Detect which cell encompasses the target text, then output its [X, Y] center coordinate. 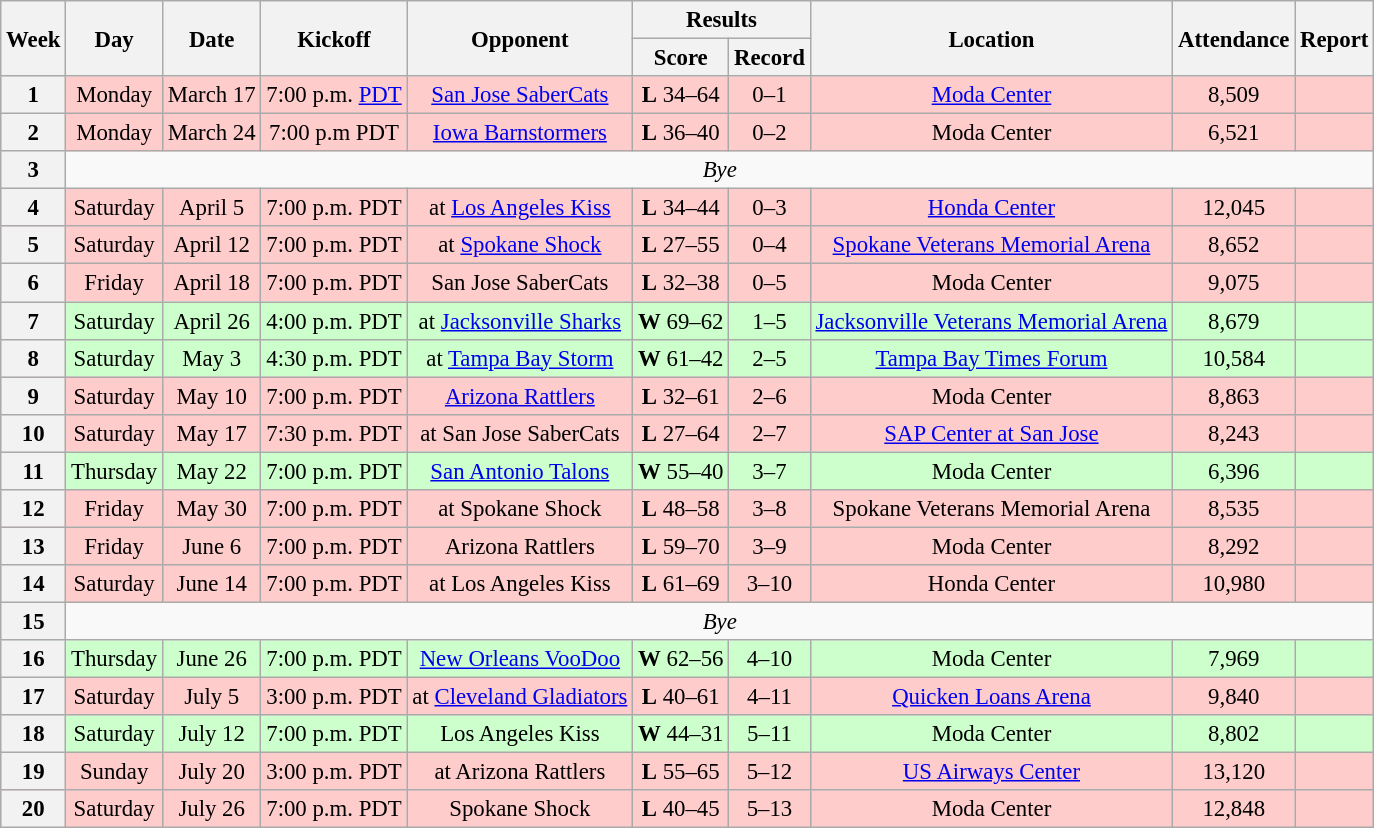
L 34–44 [681, 208]
5–13 [770, 809]
0–5 [770, 283]
13,120 [1234, 772]
5–11 [770, 734]
0–3 [770, 208]
L 32–38 [681, 283]
Results [722, 20]
12 [34, 509]
0–4 [770, 245]
Tampa Bay Times Forum [992, 358]
7:00 p.m PDT [334, 133]
2–6 [770, 396]
8,863 [1234, 396]
4–11 [770, 697]
Location [992, 38]
7:30 p.m. PDT [334, 433]
L 61–69 [681, 584]
10 [34, 433]
June 26 [212, 659]
4:30 p.m. PDT [334, 358]
April 12 [212, 245]
Report [1334, 38]
W 62–56 [681, 659]
L 55–65 [681, 772]
Los Angeles Kiss [520, 734]
Date [212, 38]
at Arizona Rattlers [520, 772]
6,521 [1234, 133]
4–10 [770, 659]
13 [34, 546]
New Orleans VooDoo [520, 659]
Score [681, 58]
June 6 [212, 546]
June 14 [212, 584]
March 17 [212, 95]
7,969 [1234, 659]
April 18 [212, 283]
W 55–40 [681, 471]
19 [34, 772]
8,802 [1234, 734]
at Cleveland Gladiators [520, 697]
20 [34, 809]
15 [34, 621]
5–12 [770, 772]
8,292 [1234, 546]
May 22 [212, 471]
W 44–31 [681, 734]
8,679 [1234, 321]
3–9 [770, 546]
8 [34, 358]
July 26 [212, 809]
Day [114, 38]
at San Jose SaberCats [520, 433]
Spokane Shock [520, 809]
6 [34, 283]
July 5 [212, 697]
10,584 [1234, 358]
L 32–61 [681, 396]
L 36–40 [681, 133]
3–10 [770, 584]
Quicken Loans Arena [992, 697]
4:00 p.m. PDT [334, 321]
SAP Center at San Jose [992, 433]
July 20 [212, 772]
San Antonio Talons [520, 471]
W 69–62 [681, 321]
2 [34, 133]
16 [34, 659]
8,243 [1234, 433]
US Airways Center [992, 772]
W 61–42 [681, 358]
May 3 [212, 358]
18 [34, 734]
L 27–55 [681, 245]
May 10 [212, 396]
2–7 [770, 433]
2–5 [770, 358]
April 5 [212, 208]
11 [34, 471]
3–7 [770, 471]
12,045 [1234, 208]
3 [34, 170]
7 [34, 321]
at Jacksonville Sharks [520, 321]
6,396 [1234, 471]
Jacksonville Veterans Memorial Arena [992, 321]
L 48–58 [681, 509]
3–8 [770, 509]
17 [34, 697]
May 30 [212, 509]
4 [34, 208]
May 17 [212, 433]
14 [34, 584]
Record [770, 58]
8,509 [1234, 95]
April 26 [212, 321]
Week [34, 38]
March 24 [212, 133]
9 [34, 396]
5 [34, 245]
9,075 [1234, 283]
10,980 [1234, 584]
Opponent [520, 38]
L 40–45 [681, 809]
8,652 [1234, 245]
Attendance [1234, 38]
at Tampa Bay Storm [520, 358]
12,848 [1234, 809]
L 59–70 [681, 546]
Sunday [114, 772]
Iowa Barnstormers [520, 133]
Kickoff [334, 38]
8,535 [1234, 509]
L 40–61 [681, 697]
July 12 [212, 734]
1–5 [770, 321]
9,840 [1234, 697]
L 27–64 [681, 433]
0–1 [770, 95]
1 [34, 95]
0–2 [770, 133]
L 34–64 [681, 95]
